Return (X, Y) of the center of cell containing provided text 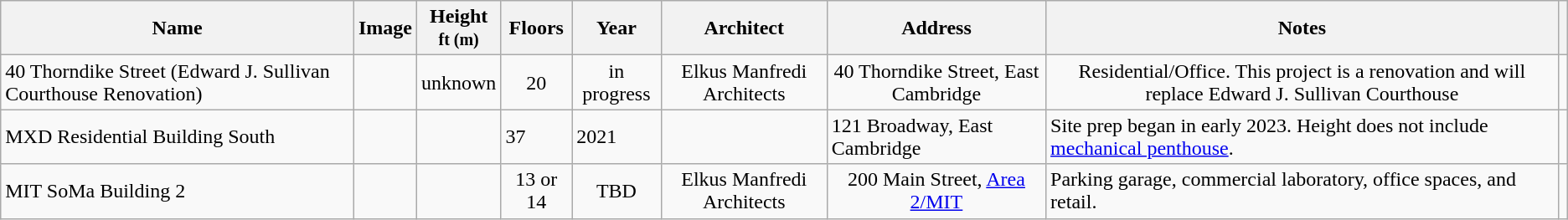
Residential/Office. This project is a renovation and will replace Edward J. Sullivan Courthouse (1302, 82)
Floors (536, 28)
40 Thorndike Street (Edward J. Sullivan Courthouse Renovation) (178, 82)
unknown (458, 82)
in progress (616, 82)
Notes (1302, 28)
200 Main Street, Area 2/MIT (936, 191)
Architect (744, 28)
2021 (616, 137)
40 Thorndike Street, East Cambridge (936, 82)
MIT SoMa Building 2 (178, 191)
Site prep began in early 2023. Height does not include mechanical penthouse. (1302, 137)
13 or 14 (536, 191)
20 (536, 82)
Parking garage, commercial laboratory, office spaces, and retail. (1302, 191)
TBD (616, 191)
Address (936, 28)
Image (385, 28)
Heightft (m) (458, 28)
MXD Residential Building South (178, 137)
Year (616, 28)
121 Broadway, East Cambridge (936, 137)
37 (536, 137)
Name (178, 28)
